Return (X, Y) of the center of cell containing provided text 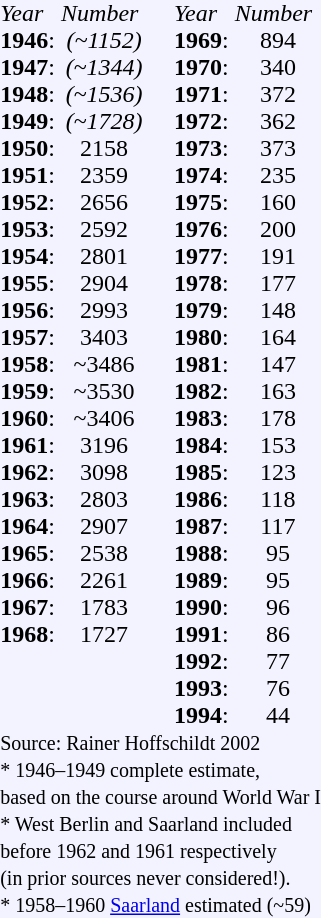
123 (278, 472)
2158 (104, 148)
1987: (204, 526)
163 (278, 392)
147 (278, 364)
76 (278, 688)
77 (278, 662)
1949: (30, 122)
1993: (204, 688)
1989: (204, 580)
3403 (104, 338)
2904 (104, 284)
1956: (30, 310)
1986: (204, 500)
96 (278, 608)
1972: (204, 122)
1991: (204, 634)
178 (278, 418)
~3486 (104, 364)
1783 (104, 608)
(~1728) (104, 122)
235 (278, 176)
1992: (204, 662)
1954: (30, 256)
1973: (204, 148)
1969: (204, 40)
3196 (104, 446)
1727 (104, 634)
2592 (104, 230)
160 (278, 202)
2993 (104, 310)
1953: (30, 230)
118 (278, 500)
1975: (204, 202)
1977: (204, 256)
362 (278, 122)
3098 (104, 472)
1952: (30, 202)
153 (278, 446)
2359 (104, 176)
1963: (30, 500)
1988: (204, 554)
1968: (30, 634)
1957: (30, 338)
1966: (30, 580)
1976: (204, 230)
86 (278, 634)
~3406 (104, 418)
1970: (204, 68)
1962: (30, 472)
1980: (204, 338)
894 (278, 40)
177 (278, 284)
1971: (204, 94)
(~1536) (104, 94)
1947: (30, 68)
44 (278, 716)
1994: (204, 716)
200 (278, 230)
1981: (204, 364)
2656 (104, 202)
164 (278, 338)
1959: (30, 392)
1984: (204, 446)
1951: (30, 176)
1982: (204, 392)
2801 (104, 256)
1978: (204, 284)
1955: (30, 284)
148 (278, 310)
2803 (104, 500)
(~1344) (104, 68)
1965: (30, 554)
1958: (30, 364)
340 (278, 68)
372 (278, 94)
~3530 (104, 392)
1985: (204, 472)
1960: (30, 418)
1964: (30, 526)
1974: (204, 176)
1967: (30, 608)
1948: (30, 94)
191 (278, 256)
2538 (104, 554)
1983: (204, 418)
2261 (104, 580)
1990: (204, 608)
1950: (30, 148)
2907 (104, 526)
117 (278, 526)
1979: (204, 310)
373 (278, 148)
1946: (30, 40)
1961: (30, 446)
(~1152) (104, 40)
